Find where the given text appears and provide that cell's center as (x, y) coordinate. 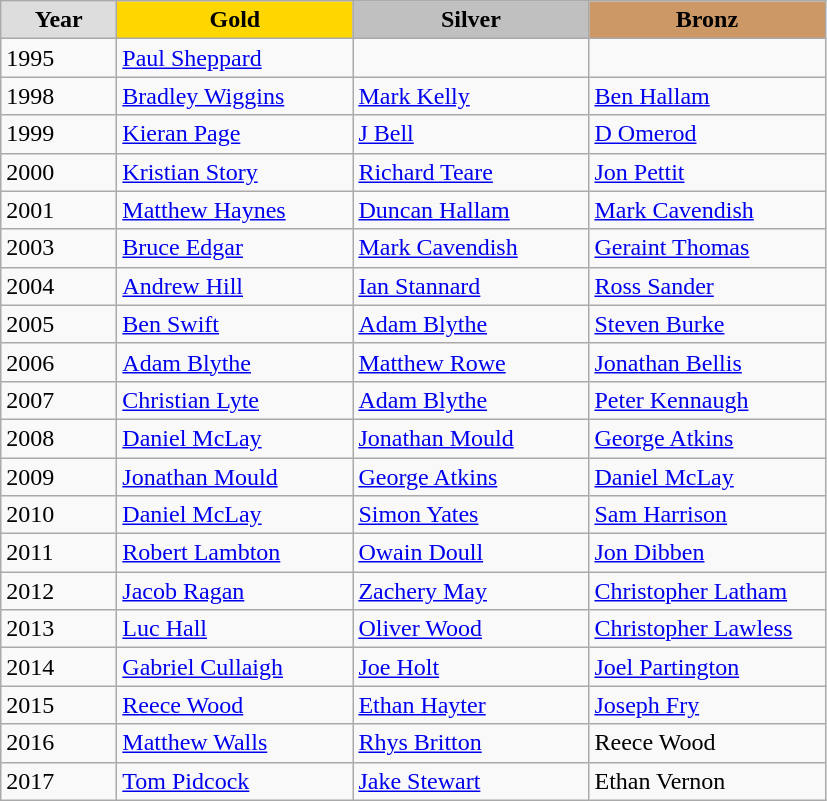
Geraint Thomas (707, 248)
Year (59, 20)
D Omerod (707, 134)
1999 (59, 134)
Jon Pettit (707, 172)
Joel Partington (707, 667)
Joe Holt (471, 667)
Silver (471, 20)
Kristian Story (235, 172)
2006 (59, 362)
2016 (59, 743)
J Bell (471, 134)
Steven Burke (707, 324)
2009 (59, 477)
Ethan Vernon (707, 781)
2008 (59, 438)
Peter Kennaugh (707, 400)
Paul Sheppard (235, 58)
2005 (59, 324)
Andrew Hill (235, 286)
Bronz (707, 20)
Mark Kelly (471, 96)
Ethan Hayter (471, 705)
Christopher Latham (707, 591)
Ross Sander (707, 286)
Jon Dibben (707, 553)
2012 (59, 591)
2000 (59, 172)
Bradley Wiggins (235, 96)
Sam Harrison (707, 515)
Owain Doull (471, 553)
Duncan Hallam (471, 210)
2007 (59, 400)
Matthew Rowe (471, 362)
Gabriel Cullaigh (235, 667)
Bruce Edgar (235, 248)
2004 (59, 286)
Ben Swift (235, 324)
2017 (59, 781)
Jacob Ragan (235, 591)
Tom Pidcock (235, 781)
1998 (59, 96)
2015 (59, 705)
Joseph Fry (707, 705)
2010 (59, 515)
2014 (59, 667)
2013 (59, 629)
Simon Yates (471, 515)
2011 (59, 553)
Ian Stannard (471, 286)
1995 (59, 58)
Oliver Wood (471, 629)
Jonathan Bellis (707, 362)
Jake Stewart (471, 781)
Richard Teare (471, 172)
2001 (59, 210)
Matthew Walls (235, 743)
Kieran Page (235, 134)
Gold (235, 20)
Rhys Britton (471, 743)
2003 (59, 248)
Robert Lambton (235, 553)
Christian Lyte (235, 400)
Christopher Lawless (707, 629)
Luc Hall (235, 629)
Ben Hallam (707, 96)
Zachery May (471, 591)
Matthew Haynes (235, 210)
